Identify which cell holds the provided text, then report its [x, y] central coordinate. 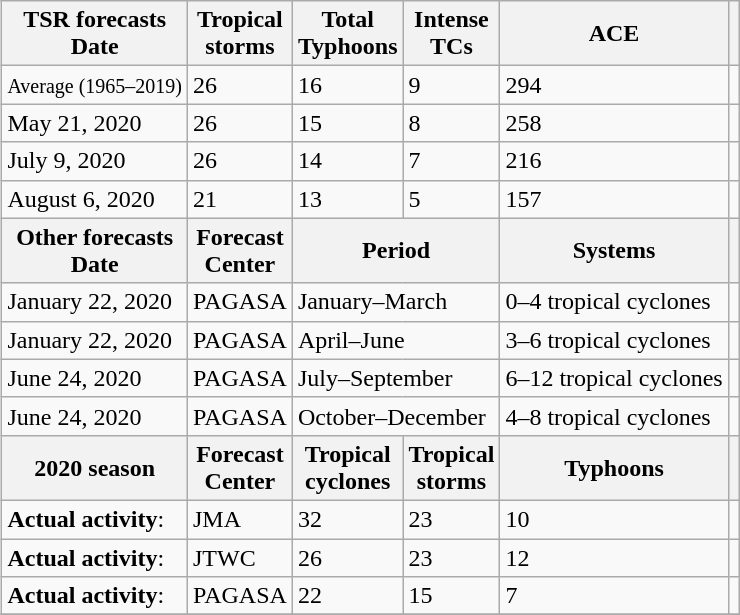
Average (1965–2019) [95, 85]
10 [614, 519]
13 [348, 199]
8 [452, 123]
12 [614, 557]
July 9, 2020 [95, 161]
August 6, 2020 [95, 199]
January–March [396, 302]
14 [348, 161]
294 [614, 85]
July–September [396, 378]
32 [348, 519]
216 [614, 161]
Other forecastsDate [95, 250]
157 [614, 199]
Typhoons [614, 468]
TSR forecastsDate [95, 34]
2020 season [95, 468]
6–12 tropical cyclones [614, 378]
258 [614, 123]
JTWC [240, 557]
October–December [396, 416]
3–6 tropical cyclones [614, 340]
21 [240, 199]
May 21, 2020 [95, 123]
IntenseTCs [452, 34]
9 [452, 85]
4–8 tropical cyclones [614, 416]
ACE [614, 34]
Period [396, 250]
TotalTyphoons [348, 34]
0–4 tropical cyclones [614, 302]
5 [452, 199]
Tropicalcyclones [348, 468]
JMA [240, 519]
16 [348, 85]
Systems [614, 250]
22 [348, 596]
April–June [396, 340]
